Detect which cell encompasses the target text, then output its [X, Y] center coordinate. 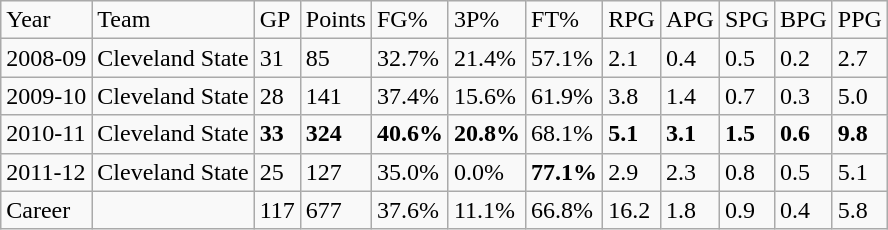
31 [277, 58]
127 [336, 172]
0.3 [804, 96]
11.1% [486, 210]
BPG [804, 20]
117 [277, 210]
2010-11 [46, 134]
5.0 [860, 96]
Year [46, 20]
61.9% [564, 96]
Career [46, 210]
PPG [860, 20]
2011-12 [46, 172]
0.8 [746, 172]
2009-10 [46, 96]
85 [336, 58]
APG [690, 20]
57.1% [564, 58]
1.4 [690, 96]
2008-09 [46, 58]
77.1% [564, 172]
37.6% [410, 210]
0.2 [804, 58]
0.6 [804, 134]
2.3 [690, 172]
SPG [746, 20]
9.8 [860, 134]
20.8% [486, 134]
1.8 [690, 210]
40.6% [410, 134]
GP [277, 20]
2.7 [860, 58]
Team [173, 20]
0.7 [746, 96]
324 [336, 134]
3.1 [690, 134]
5.8 [860, 210]
RPG [632, 20]
66.8% [564, 210]
0.0% [486, 172]
0.9 [746, 210]
FG% [410, 20]
25 [277, 172]
3P% [486, 20]
2.9 [632, 172]
16.2 [632, 210]
37.4% [410, 96]
141 [336, 96]
15.6% [486, 96]
FT% [564, 20]
35.0% [410, 172]
28 [277, 96]
3.8 [632, 96]
21.4% [486, 58]
Points [336, 20]
2.1 [632, 58]
677 [336, 210]
33 [277, 134]
68.1% [564, 134]
1.5 [746, 134]
32.7% [410, 58]
